Extract the (x, y) coordinate from the center of the cell holding the provided text.  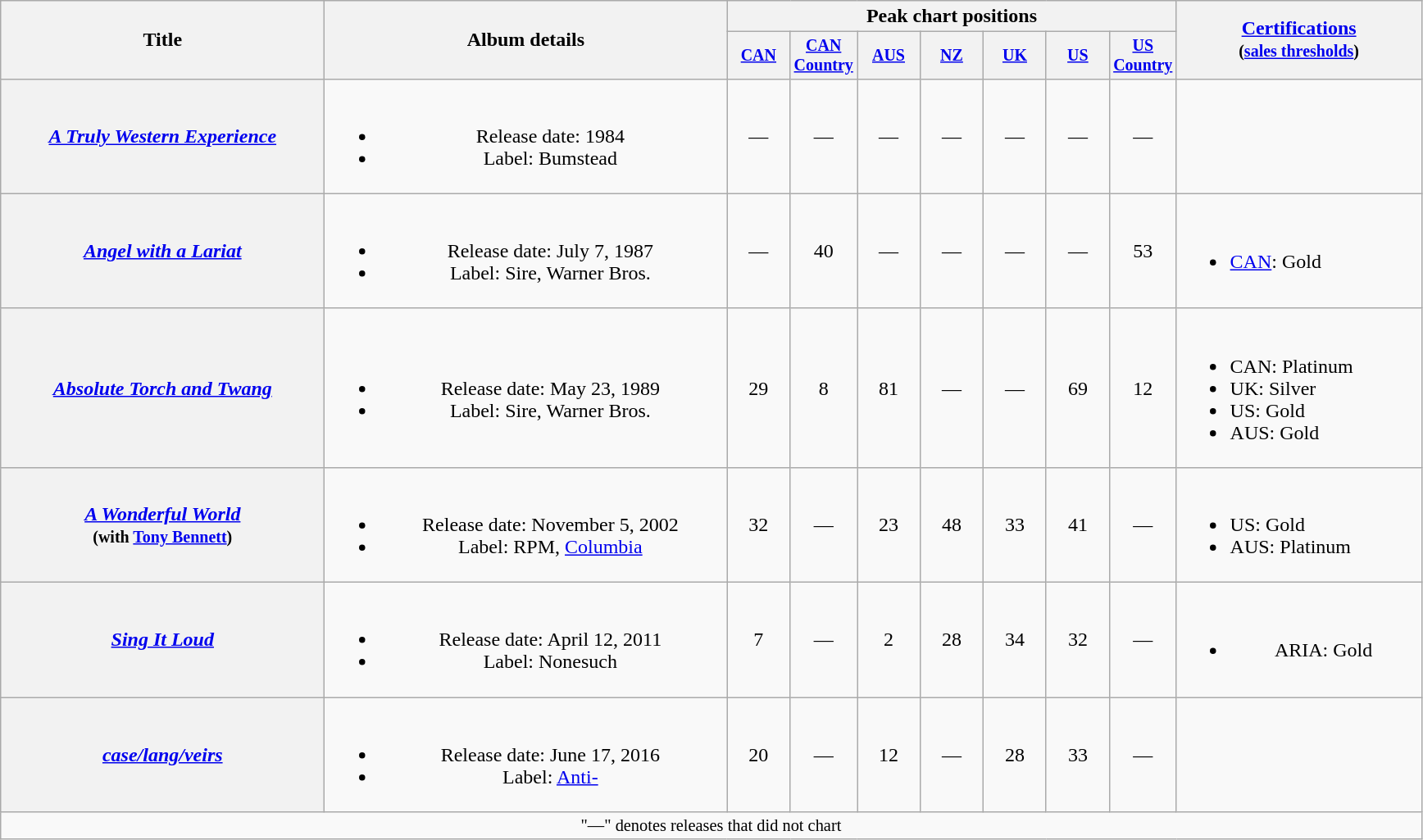
53 (1143, 251)
Sing It Loud (162, 640)
CAN Country (824, 56)
Release date: April 12, 2011Label: Nonesuch (526, 640)
"—" denotes releases that did not chart (711, 826)
7 (759, 640)
A Truly Western Experience (162, 136)
NZ (951, 56)
CAN (759, 56)
case/lang/veirs (162, 755)
Title (162, 40)
UK (1015, 56)
AUS (889, 56)
2 (889, 640)
Peak chart positions (952, 16)
Release date: November 5, 2002Label: RPM, Columbia (526, 524)
ARIA: Gold (1298, 640)
81 (889, 388)
Album details (526, 40)
48 (951, 524)
23 (889, 524)
Angel with a Lariat (162, 251)
41 (1077, 524)
34 (1015, 640)
Release date: June 17, 2016Label: Anti- (526, 755)
CAN: Gold (1298, 251)
US (1077, 56)
69 (1077, 388)
US: GoldAUS: Platinum (1298, 524)
CAN: PlatinumUK: SilverUS: GoldAUS: Gold (1298, 388)
US Country (1143, 56)
Release date: May 23, 1989Label: Sire, Warner Bros. (526, 388)
Absolute Torch and Twang (162, 388)
Release date: July 7, 1987Label: Sire, Warner Bros. (526, 251)
A Wonderful World(with Tony Bennett) (162, 524)
Release date: 1984Label: Bumstead (526, 136)
29 (759, 388)
20 (759, 755)
8 (824, 388)
40 (824, 251)
Certifications(sales thresholds) (1298, 40)
